Output the (X, Y) coordinate of the center of the cell containing the given text.  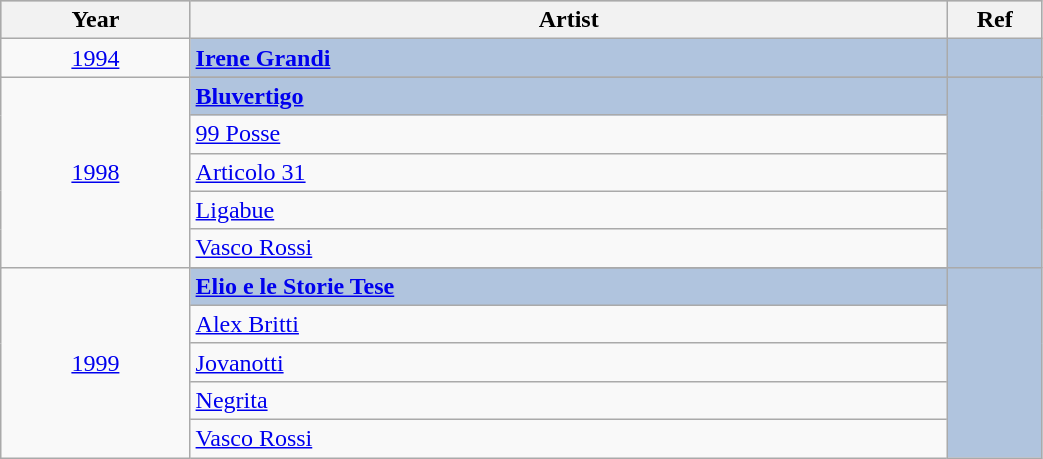
99 Posse (568, 134)
1999 (96, 362)
Artist (568, 20)
Alex Britti (568, 324)
Ref (994, 20)
Irene Grandi (568, 58)
1998 (96, 172)
Negrita (568, 400)
Ligabue (568, 210)
1994 (96, 58)
Jovanotti (568, 362)
Elio e le Storie Tese (568, 286)
Year (96, 20)
Bluvertigo (568, 96)
Articolo 31 (568, 172)
